Pinpoint the cell where the given text exists, returning its [x, y] midpoint coordinate. 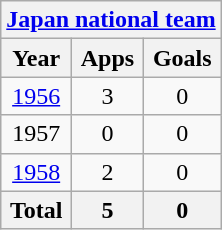
Apps [108, 58]
Japan national team [111, 20]
2 [108, 172]
1958 [36, 172]
1956 [36, 96]
Goals [182, 58]
1957 [36, 134]
Year [36, 58]
3 [108, 96]
5 [108, 210]
Total [36, 210]
